Return the [X, Y] coordinate for the center point of the cell that contains the specified text.  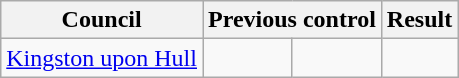
Kingston upon Hull [102, 58]
Council [102, 20]
Result [419, 20]
Previous control [292, 20]
